Find where the given text appears and provide that cell's center as [x, y] coordinate. 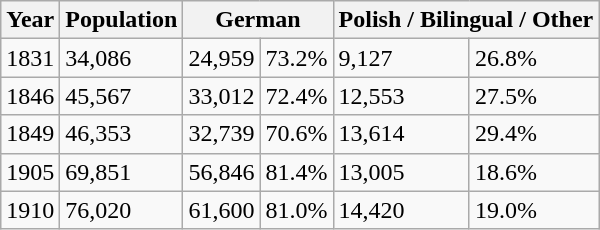
9,127 [401, 58]
61,600 [222, 210]
1831 [30, 58]
19.0% [534, 210]
81.4% [296, 172]
12,553 [401, 96]
70.6% [296, 134]
33,012 [222, 96]
Year [30, 20]
81.0% [296, 210]
73.2% [296, 58]
72.4% [296, 96]
32,739 [222, 134]
69,851 [122, 172]
24,959 [222, 58]
27.5% [534, 96]
German [258, 20]
26.8% [534, 58]
29.4% [534, 134]
13,614 [401, 134]
1905 [30, 172]
14,420 [401, 210]
1910 [30, 210]
56,846 [222, 172]
76,020 [122, 210]
1846 [30, 96]
45,567 [122, 96]
34,086 [122, 58]
Polish / Bilingual / Other [466, 20]
1849 [30, 134]
18.6% [534, 172]
46,353 [122, 134]
Population [122, 20]
13,005 [401, 172]
